Search for the cell housing the specified text and yield its [x, y] center coordinate. 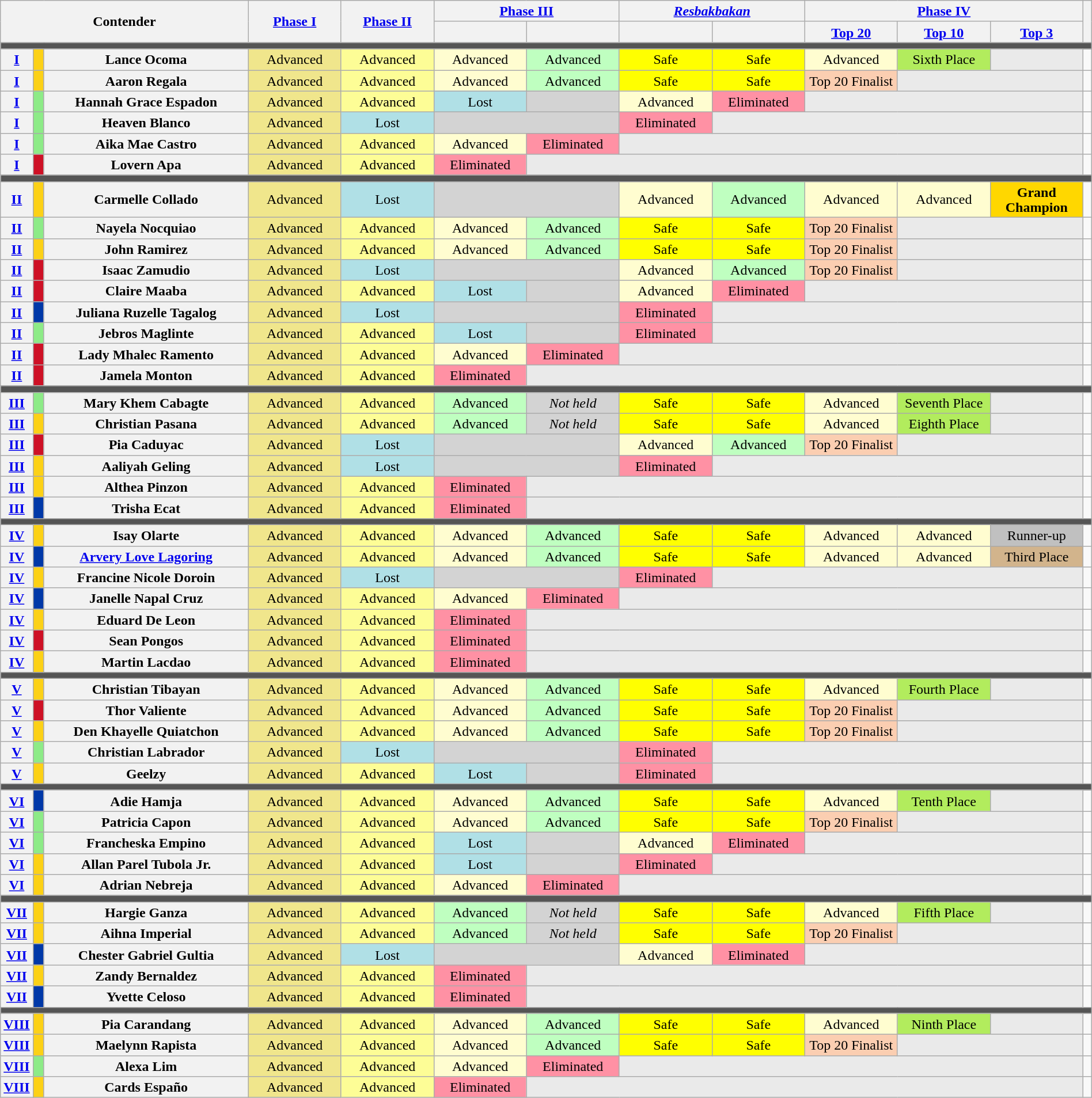
Phase II [387, 22]
Zandy Bernaldez [146, 975]
Chester Gabriel Gultia [146, 955]
Ninth Place [943, 1024]
Allan Parel Tubola Jr. [146, 864]
Phase IV [943, 12]
Francine Nicole Doroin [146, 578]
Geelzy [146, 774]
Resbakbakan [712, 12]
Isaac Zamudio [146, 271]
Contender [124, 22]
Maelynn Rapista [146, 1046]
Aaliyah Geling [146, 466]
Patricia Capon [146, 822]
Fourth Place [943, 689]
Den Khayelle Quiatchon [146, 731]
Adie Hamja [146, 800]
Christian Labrador [146, 752]
Isay Olarte [146, 535]
Althea Pinzon [146, 487]
Martin Lacdao [146, 662]
Carmelle Collado [146, 199]
Runner-up [1037, 535]
Lance Ocoma [146, 60]
Lovern Apa [146, 165]
Pia Caduyac [146, 444]
Jamela Monton [146, 375]
Third Place [1037, 556]
Yvette Celoso [146, 996]
Phase I [295, 22]
Lady Mhalec Ramento [146, 355]
Hannah Grace Espadon [146, 101]
Sean Pongos [146, 640]
Aaron Regala [146, 81]
Alexa Lim [146, 1066]
Janelle Napal Cruz [146, 599]
Tenth Place [943, 800]
Heaven Blanco [146, 123]
Seventh Place [943, 403]
Christian Tibayan [146, 689]
Grand Champion [1037, 199]
Aihna Imperial [146, 934]
Juliana Ruzelle Tagalog [146, 312]
Arvery Love Lagoring [146, 556]
Fifth Place [943, 912]
Eduard De Leon [146, 620]
Christian Pasana [146, 424]
Pia Carandang [146, 1024]
Top 20 [851, 32]
Nayela Nocquiao [146, 228]
Trisha Ecat [146, 508]
Adrian Nebreja [146, 886]
Phase III [526, 12]
Hargie Ganza [146, 912]
Francheska Empino [146, 843]
Thor Valiente [146, 711]
Top 10 [943, 32]
Mary Khem Cabagte [146, 403]
Jebros Maglinte [146, 333]
Aika Mae Castro [146, 144]
Top 3 [1037, 32]
Eighth Place [943, 424]
Claire Maaba [146, 291]
John Ramirez [146, 249]
Cards Españo [146, 1087]
Sixth Place [943, 60]
